Scan for the cell matching the given text and deliver its (x, y) coordinate at center. 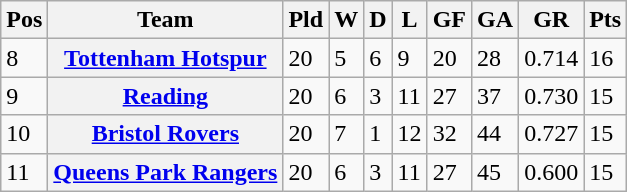
12 (410, 134)
0.714 (552, 58)
Pld (306, 20)
32 (449, 134)
W (346, 20)
Pts (606, 20)
0.727 (552, 134)
Tottenham Hotspur (166, 58)
7 (346, 134)
5 (346, 58)
8 (24, 58)
37 (496, 96)
Pos (24, 20)
Bristol Rovers (166, 134)
Team (166, 20)
44 (496, 134)
L (410, 20)
GA (496, 20)
1 (378, 134)
0.600 (552, 172)
GF (449, 20)
45 (496, 172)
0.730 (552, 96)
GR (552, 20)
Queens Park Rangers (166, 172)
D (378, 20)
16 (606, 58)
Reading (166, 96)
10 (24, 134)
28 (496, 58)
